Extract the [x, y] coordinate from the center of the cell holding the provided text.  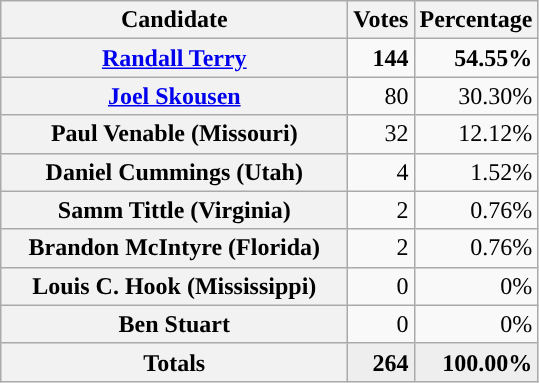
54.55% [476, 58]
264 [381, 362]
100.00% [476, 362]
Paul Venable (Missouri) [174, 134]
1.52% [476, 172]
30.30% [476, 96]
144 [381, 58]
80 [381, 96]
Candidate [174, 20]
Votes [381, 20]
Percentage [476, 20]
4 [381, 172]
Brandon McIntyre (Florida) [174, 248]
32 [381, 134]
Joel Skousen [174, 96]
Daniel Cummings (Utah) [174, 172]
Ben Stuart [174, 324]
Louis C. Hook (Mississippi) [174, 286]
Totals [174, 362]
Samm Tittle (Virginia) [174, 210]
Randall Terry [174, 58]
12.12% [476, 134]
